Extract the (X, Y) coordinate from the center of the cell holding the provided text.  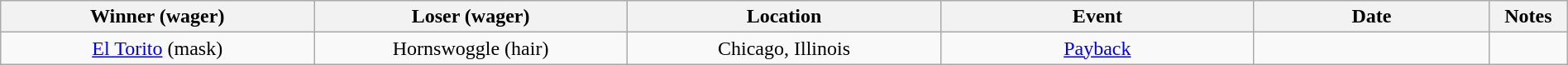
Chicago, Illinois (784, 48)
Notes (1528, 17)
Hornswoggle (hair) (471, 48)
Loser (wager) (471, 17)
El Torito (mask) (157, 48)
Event (1097, 17)
Payback (1097, 48)
Winner (wager) (157, 17)
Location (784, 17)
Date (1371, 17)
